For the text-containing cell, return its midpoint in (X, Y) coordinate format. 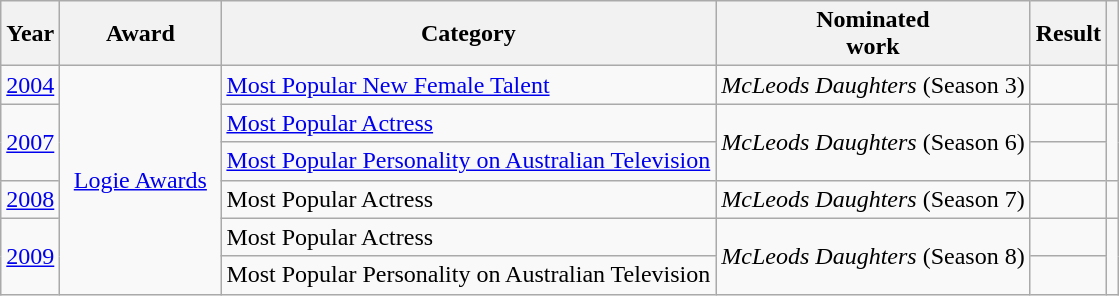
McLeods Daughters (Season 3) (873, 85)
2008 (30, 199)
McLeods Daughters (Season 6) (873, 142)
2007 (30, 142)
2009 (30, 256)
Logie Awards (140, 180)
Nominatedwork (873, 34)
Award (140, 34)
Most Popular New Female Talent (468, 85)
McLeods Daughters (Season 8) (873, 256)
McLeods Daughters (Season 7) (873, 199)
Result (1068, 34)
Year (30, 34)
2004 (30, 85)
Category (468, 34)
